Output the (X, Y) coordinate of the center of the cell containing the given text.  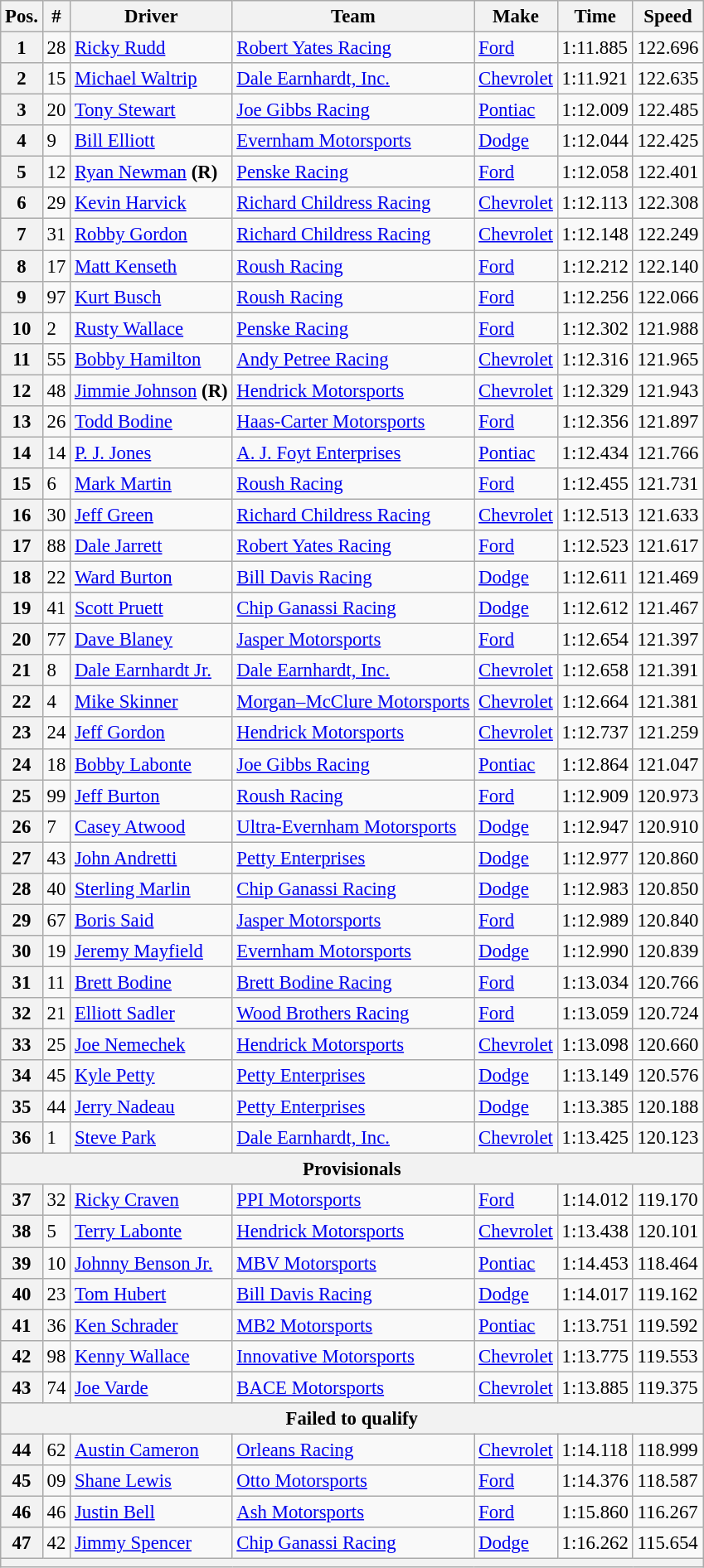
Ultra-Evernham Motorsports (353, 826)
1:12.513 (595, 515)
1:12.455 (595, 484)
Pos. (22, 17)
122.635 (668, 79)
122.401 (668, 172)
Casey Atwood (151, 826)
Jeff Gordon (151, 733)
Michael Waltrip (151, 79)
120.188 (668, 1107)
Jeff Burton (151, 796)
Robby Gordon (151, 235)
1:13.385 (595, 1107)
122.485 (668, 110)
39 (22, 1263)
Bobby Hamilton (151, 359)
118.999 (668, 1449)
119.553 (668, 1356)
1:12.909 (595, 796)
118.587 (668, 1481)
3 (22, 110)
1:12.044 (595, 141)
Speed (668, 17)
34 (22, 1076)
Tony Stewart (151, 110)
Justin Bell (151, 1512)
Make (516, 17)
Jimmy Spencer (151, 1543)
1:12.009 (595, 110)
Bobby Labonte (151, 764)
35 (22, 1107)
Austin Cameron (151, 1449)
121.731 (668, 484)
Ryan Newman (R) (151, 172)
Provisionals (352, 1169)
Time (595, 17)
Sterling Marlin (151, 889)
88 (56, 546)
33 (22, 1045)
1:12.737 (595, 733)
119.162 (668, 1294)
Scott Pruett (151, 608)
Dave Blaney (151, 640)
122.249 (668, 235)
1:13.425 (595, 1138)
1:13.751 (595, 1325)
PPI Motorsports (353, 1201)
121.943 (668, 390)
A. J. Foyt Enterprises (353, 452)
Terry Labonte (151, 1232)
120.724 (668, 1014)
67 (56, 920)
Kenny Wallace (151, 1356)
1:11.921 (595, 79)
Shane Lewis (151, 1481)
Matt Kenseth (151, 266)
P. J. Jones (151, 452)
98 (56, 1356)
1:12.864 (595, 764)
1:15.860 (595, 1512)
1:13.438 (595, 1232)
Kurt Busch (151, 297)
1:12.658 (595, 670)
99 (56, 796)
97 (56, 297)
Brett Bodine (151, 982)
Elliott Sadler (151, 1014)
Orleans Racing (353, 1449)
Ward Burton (151, 578)
121.617 (668, 546)
121.965 (668, 359)
1:13.059 (595, 1014)
Morgan–McClure Motorsports (353, 702)
Todd Bodine (151, 422)
16 (22, 515)
1:14.012 (595, 1201)
121.259 (668, 733)
John Andretti (151, 858)
Ash Motorsports (353, 1512)
1:13.034 (595, 982)
1:12.983 (595, 889)
119.170 (668, 1201)
120.850 (668, 889)
122.140 (668, 266)
1:13.098 (595, 1045)
Mark Martin (151, 484)
Jeremy Mayfield (151, 951)
Ken Schrader (151, 1325)
121.397 (668, 640)
Haas-Carter Motorsports (353, 422)
Jeff Green (151, 515)
Failed to qualify (352, 1419)
121.391 (668, 670)
Innovative Motorsports (353, 1356)
1:13.149 (595, 1076)
1:12.256 (595, 297)
BACE Motorsports (353, 1387)
1:14.453 (595, 1263)
Kevin Harvick (151, 203)
1:12.058 (595, 172)
Dale Earnhardt Jr. (151, 670)
Kyle Petty (151, 1076)
1:13.885 (595, 1387)
119.592 (668, 1325)
119.375 (668, 1387)
1:12.113 (595, 203)
118.464 (668, 1263)
1:12.654 (595, 640)
13 (22, 422)
120.860 (668, 858)
1:12.989 (595, 920)
Andy Petree Racing (353, 359)
1:11.885 (595, 48)
Ricky Rudd (151, 48)
Joe Nemechek (151, 1045)
27 (22, 858)
121.897 (668, 422)
120.973 (668, 796)
120.840 (668, 920)
1:14.017 (595, 1294)
# (56, 17)
120.910 (668, 826)
1:12.947 (595, 826)
Joe Varde (151, 1387)
1:12.302 (595, 328)
Steve Park (151, 1138)
09 (56, 1481)
Otto Motorsports (353, 1481)
121.988 (668, 328)
122.696 (668, 48)
1:14.376 (595, 1481)
1:12.329 (595, 390)
116.267 (668, 1512)
1:12.316 (595, 359)
Driver (151, 17)
121.766 (668, 452)
121.469 (668, 578)
77 (56, 640)
Jimmie Johnson (R) (151, 390)
Mike Skinner (151, 702)
1:12.611 (595, 578)
1:14.118 (595, 1449)
Bill Elliott (151, 141)
MBV Motorsports (353, 1263)
55 (56, 359)
121.047 (668, 764)
47 (22, 1543)
1:13.775 (595, 1356)
Dale Jarrett (151, 546)
1:12.148 (595, 235)
121.633 (668, 515)
120.101 (668, 1232)
MB2 Motorsports (353, 1325)
122.308 (668, 203)
1:12.523 (595, 546)
Rusty Wallace (151, 328)
1:12.664 (595, 702)
122.425 (668, 141)
121.381 (668, 702)
Jerry Nadeau (151, 1107)
120.660 (668, 1045)
Johnny Benson Jr. (151, 1263)
120.839 (668, 951)
1:12.356 (595, 422)
Brett Bodine Racing (353, 982)
Boris Said (151, 920)
1:12.434 (595, 452)
121.467 (668, 608)
115.654 (668, 1543)
Team (353, 17)
122.066 (668, 297)
Wood Brothers Racing (353, 1014)
1:12.977 (595, 858)
1:12.612 (595, 608)
1:12.212 (595, 266)
1:12.990 (595, 951)
120.766 (668, 982)
120.576 (668, 1076)
74 (56, 1387)
37 (22, 1201)
48 (56, 390)
Ricky Craven (151, 1201)
120.123 (668, 1138)
1:16.262 (595, 1543)
62 (56, 1449)
38 (22, 1232)
Tom Hubert (151, 1294)
